Search for the cell housing the specified text and yield its (X, Y) center coordinate. 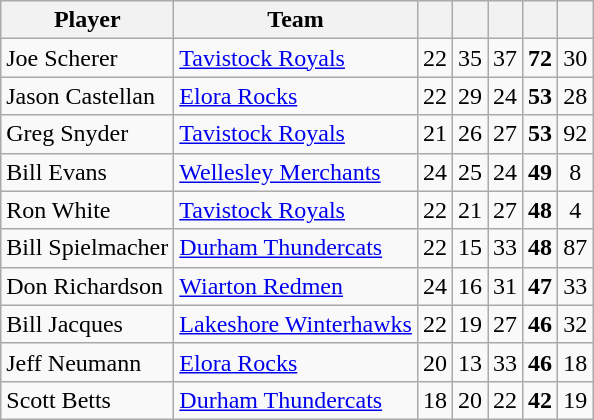
31 (506, 286)
29 (470, 96)
42 (540, 400)
30 (576, 58)
Scott Betts (88, 400)
Player (88, 20)
4 (576, 210)
Ron White (88, 210)
8 (576, 172)
Bill Evans (88, 172)
Jeff Neumann (88, 362)
26 (470, 134)
Team (296, 20)
Jason Castellan (88, 96)
Greg Snyder (88, 134)
16 (470, 286)
25 (470, 172)
87 (576, 248)
92 (576, 134)
15 (470, 248)
49 (540, 172)
Bill Spielmacher (88, 248)
37 (506, 58)
28 (576, 96)
Joe Scherer (88, 58)
Don Richardson (88, 286)
35 (470, 58)
72 (540, 58)
13 (470, 362)
32 (576, 324)
Lakeshore Winterhawks (296, 324)
Bill Jacques (88, 324)
47 (540, 286)
Wellesley Merchants (296, 172)
Wiarton Redmen (296, 286)
